Find where the given text appears and provide that cell's center as (X, Y) coordinate. 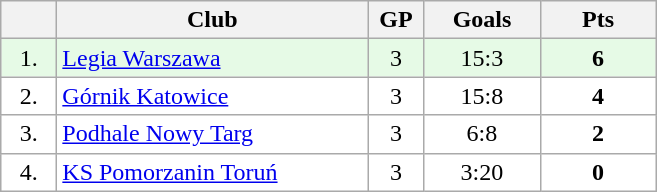
Club (212, 20)
0 (598, 172)
15:3 (482, 58)
6:8 (482, 134)
Goals (482, 20)
2 (598, 134)
Górnik Katowice (212, 96)
4 (598, 96)
15:8 (482, 96)
GP (396, 20)
6 (598, 58)
KS Pomorzanin Toruń (212, 172)
Legia Warszawa (212, 58)
4. (29, 172)
Podhale Nowy Targ (212, 134)
3. (29, 134)
Pts (598, 20)
3:20 (482, 172)
2. (29, 96)
1. (29, 58)
